For the text-containing cell, return its midpoint in (x, y) coordinate format. 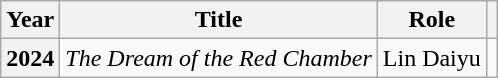
2024 (30, 58)
Role (432, 20)
Year (30, 20)
Title (218, 20)
The Dream of the Red Chamber (218, 58)
Lin Daiyu (432, 58)
